Search for the cell housing the specified text and yield its (X, Y) center coordinate. 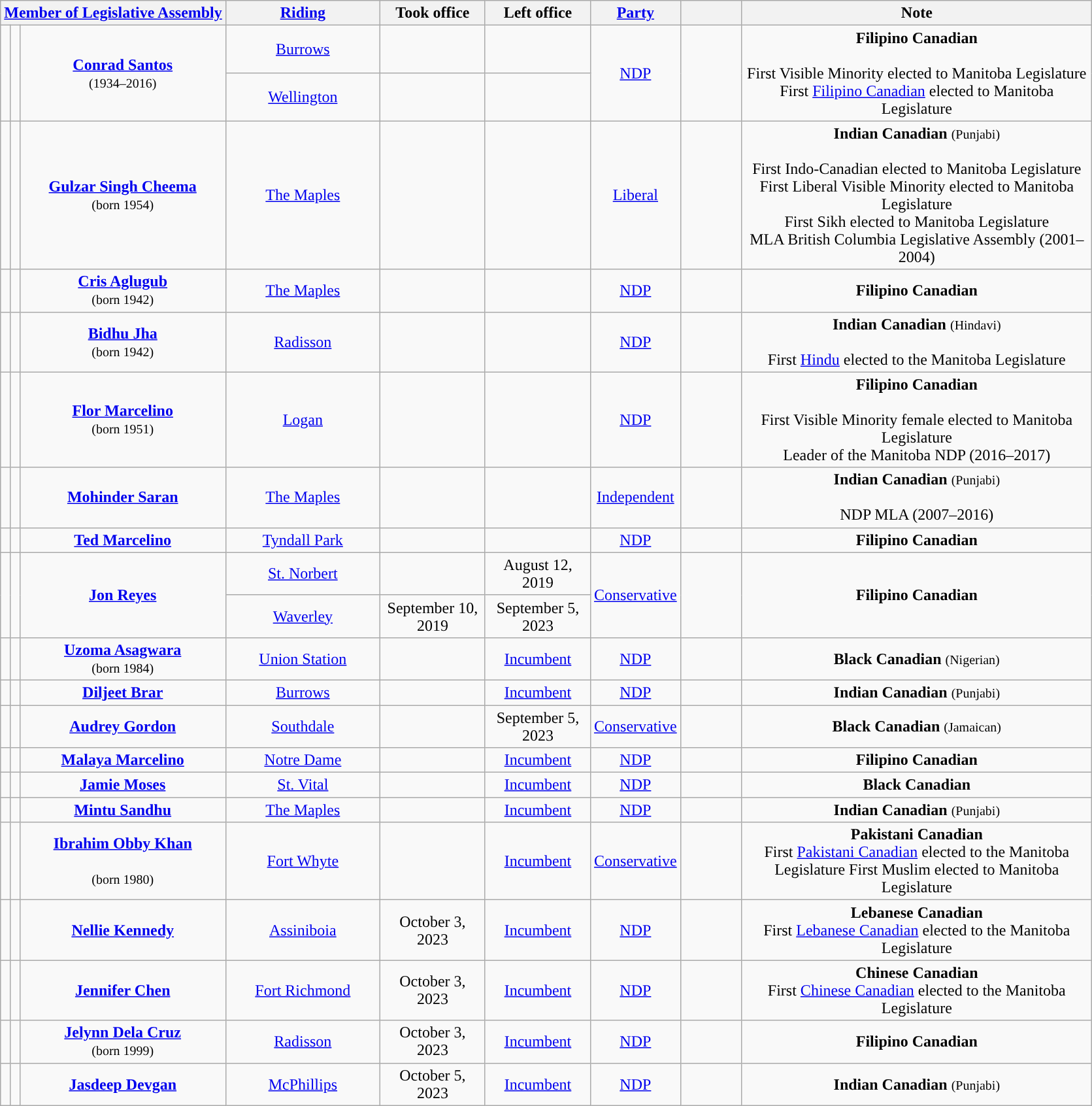
Fort Whyte (303, 862)
Black Canadian (917, 785)
Jennifer Chen (123, 990)
Union Station (303, 659)
Party (636, 13)
Mohinder Saran (123, 497)
Jelynn Dela Cruz(born 1999) (123, 1042)
Took office (433, 13)
Indian Canadian (Punjabi)NDP MLA (2007–2016) (917, 497)
Gulzar Singh Cheema(born 1954) (123, 195)
Fort Richmond (303, 990)
Nellie Kennedy (123, 930)
Bidhu Jha(born 1942) (123, 342)
Conrad Santos(1934–2016) (123, 73)
Tyndall Park (303, 540)
Independent (636, 497)
Flor Marcelino(born 1951) (123, 420)
Black Canadian (Jamaican) (917, 726)
Chinese CanadianFirst Chinese Canadian elected to the Manitoba Legislature (917, 990)
St. Vital (303, 785)
Lebanese CanadianFirst Lebanese Canadian elected to the Manitoba Legislature (917, 930)
Southdale (303, 726)
Jasdeep Devgan (123, 1084)
Jamie Moses (123, 785)
Audrey Gordon (123, 726)
Ibrahim Obby Khan(born 1980) (123, 862)
Pakistani CanadianFirst Pakistani Canadian elected to the Manitoba Legislature First Muslim elected to Manitoba Legislature (917, 862)
Indian Canadian (Hindavi)First Hindu elected to the Manitoba Legislature (917, 342)
Assiniboia (303, 930)
Diljeet Brar (123, 692)
Waverley (303, 616)
McPhillips (303, 1084)
Left office (537, 13)
St. Norbert (303, 574)
Black Canadian (Nigerian) (917, 659)
Cris Aglugub(born 1942) (123, 290)
October 5, 2023 (433, 1084)
Jon Reyes (123, 595)
Mintu Sandhu (123, 810)
Ted Marcelino (123, 540)
Filipino CanadianFirst Visible Minority elected to Manitoba Legislature First Filipino Canadian elected to Manitoba Legislature (917, 73)
Note (917, 13)
August 12, 2019 (537, 574)
Malaya Marcelino (123, 760)
Wellington (303, 97)
Notre Dame (303, 760)
Filipino CanadianFirst Visible Minority female elected to Manitoba Legislature Leader of the Manitoba NDP (2016–2017) (917, 420)
Logan (303, 420)
September 10, 2019 (433, 616)
Riding (303, 13)
Member of Legislative Assembly (114, 13)
Liberal (636, 195)
Uzoma Asagwara(born 1984) (123, 659)
